Output the (x, y) coordinate of the center of the cell containing the given text.  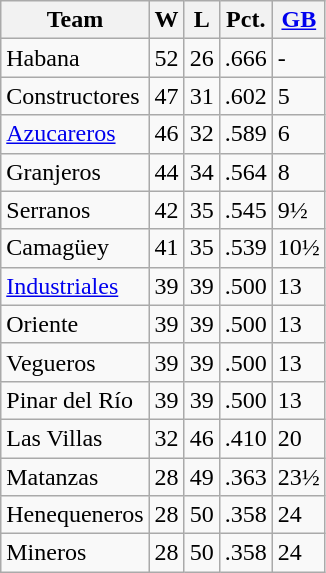
Matanzas (75, 477)
.589 (246, 134)
.545 (246, 210)
Pct. (246, 20)
41 (166, 248)
Granjeros (75, 172)
52 (166, 58)
Oriente (75, 324)
8 (298, 172)
49 (202, 477)
.410 (246, 438)
- (298, 58)
34 (202, 172)
10½ (298, 248)
Team (75, 20)
5 (298, 96)
31 (202, 96)
Pinar del Río (75, 400)
Camagüey (75, 248)
.666 (246, 58)
W (166, 20)
Mineros (75, 553)
26 (202, 58)
23½ (298, 477)
L (202, 20)
Constructores (75, 96)
Azucareros (75, 134)
Henequeneros (75, 515)
9½ (298, 210)
42 (166, 210)
20 (298, 438)
6 (298, 134)
Habana (75, 58)
.602 (246, 96)
GB (298, 20)
Vegueros (75, 362)
Serranos (75, 210)
44 (166, 172)
.564 (246, 172)
.539 (246, 248)
Las Villas (75, 438)
Industriales (75, 286)
47 (166, 96)
.363 (246, 477)
